Locate the cell with the specified text and output its [X, Y] center coordinate. 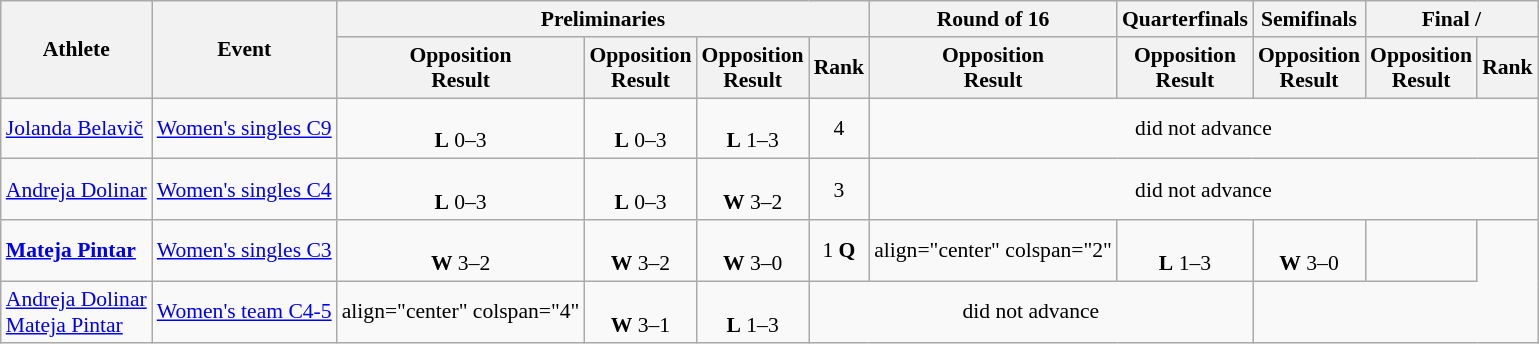
Andreja Dolinar Mateja Pintar [76, 312]
Jolanda Belavič [76, 128]
align="center" colspan="4" [461, 312]
Women's singles C3 [244, 250]
3 [840, 190]
Round of 16 [993, 19]
4 [840, 128]
Mateja Pintar [76, 250]
1 Q [840, 250]
Final / [1452, 19]
Andreja Dolinar [76, 190]
Event [244, 50]
Women's singles C4 [244, 190]
W 3–1 [640, 312]
Semifinals [1309, 19]
align="center" colspan="2" [993, 250]
Preliminaries [603, 19]
Women's team C4-5 [244, 312]
Athlete [76, 50]
Quarterfinals [1185, 19]
Women's singles C9 [244, 128]
